Detect which cell encompasses the target text, then output its (X, Y) center coordinate. 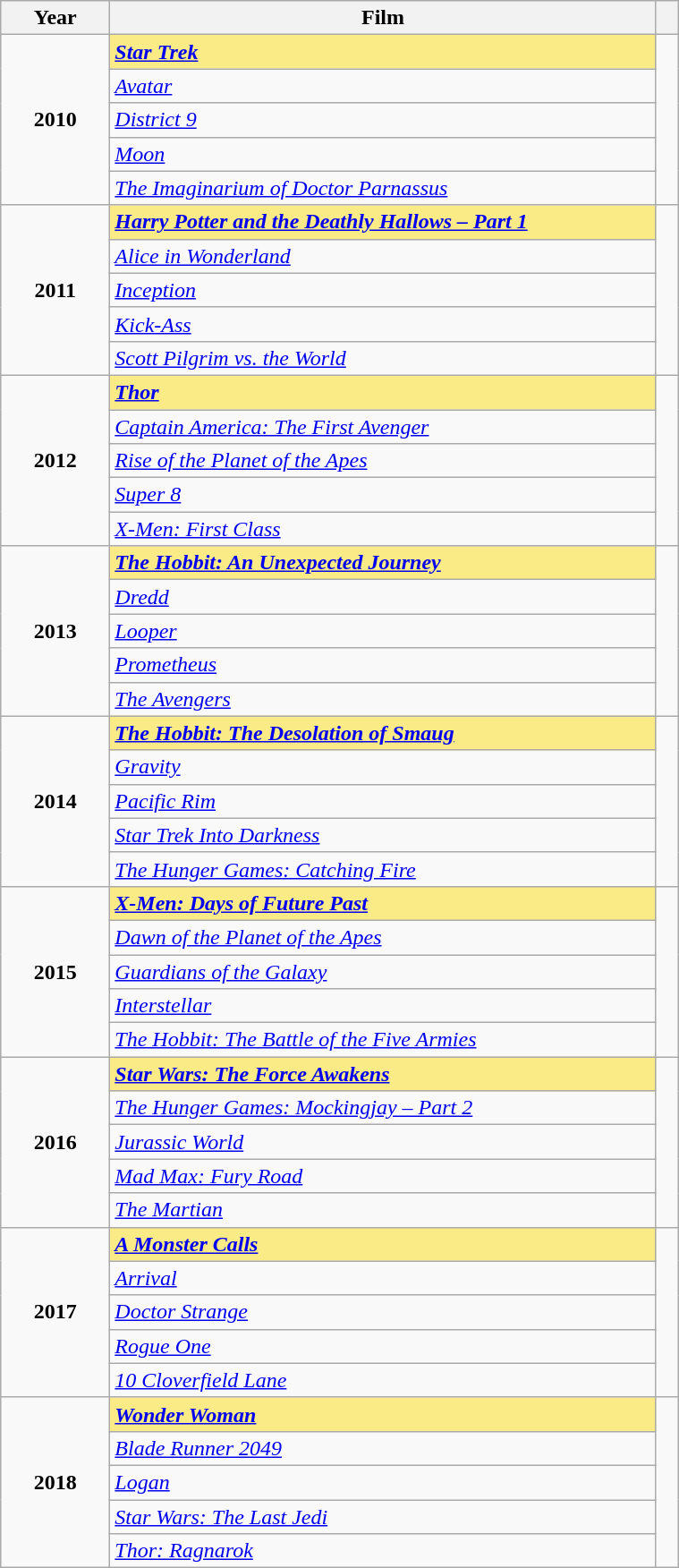
Star Wars: The Force Awakens (383, 1074)
X-Men: Days of Future Past (383, 903)
Year (55, 18)
2015 (55, 971)
X-Men: First Class (383, 529)
2012 (55, 460)
The Hunger Games: Mockingjay – Part 2 (383, 1108)
The Imaginarium of Doctor Parnassus (383, 188)
Blade Runner 2049 (383, 1448)
Interstellar (383, 1006)
Dawn of the Planet of the Apes (383, 937)
2011 (55, 290)
Thor: Ragnarok (383, 1551)
Alice in Wonderland (383, 256)
10 Cloverfield Lane (383, 1380)
Rise of the Planet of the Apes (383, 461)
Jurassic World (383, 1142)
The Hunger Games: Catching Fire (383, 869)
Star Trek Into Darkness (383, 835)
Guardians of the Galaxy (383, 971)
Mad Max: Fury Road (383, 1176)
2010 (55, 120)
2018 (55, 1482)
Doctor Strange (383, 1312)
Thor (383, 392)
Rogue One (383, 1346)
Dredd (383, 597)
Film (383, 18)
Star Wars: The Last Jedi (383, 1517)
The Martian (383, 1210)
Avatar (383, 86)
Gravity (383, 767)
Moon (383, 154)
2016 (55, 1142)
The Hobbit: The Battle of the Five Armies (383, 1040)
Harry Potter and the Deathly Hallows – Part 1 (383, 222)
Looper (383, 631)
District 9 (383, 120)
Star Trek (383, 52)
Inception (383, 290)
2014 (55, 801)
2017 (55, 1312)
Wonder Woman (383, 1414)
Logan (383, 1482)
A Monster Calls (383, 1244)
Captain America: The First Avenger (383, 427)
Kick-Ass (383, 324)
Super 8 (383, 495)
The Hobbit: An Unexpected Journey (383, 563)
2013 (55, 631)
Arrival (383, 1278)
The Avengers (383, 699)
Scott Pilgrim vs. the World (383, 358)
Prometheus (383, 665)
Pacific Rim (383, 801)
The Hobbit: The Desolation of Smaug (383, 733)
